Locate the cell with the specified text and output its (X, Y) center coordinate. 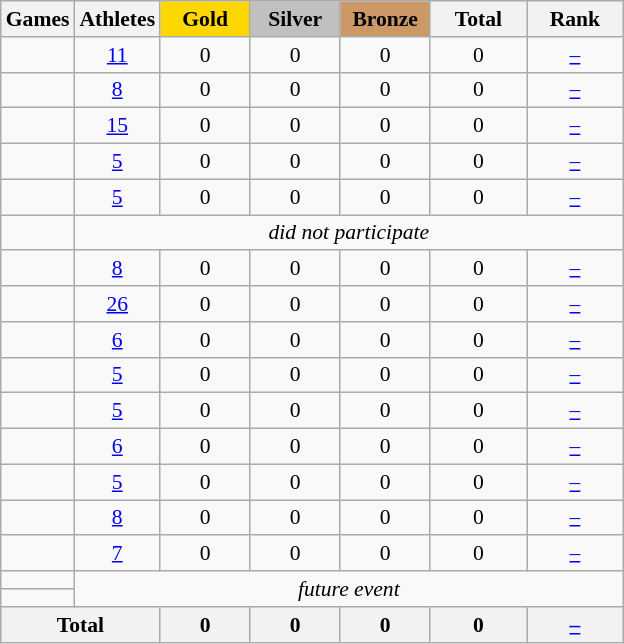
Silver (295, 19)
7 (117, 554)
Athletes (117, 19)
Bronze (385, 19)
11 (117, 55)
did not participate (348, 233)
15 (117, 126)
26 (117, 304)
Games (38, 19)
future event (348, 589)
Rank (576, 19)
Gold (205, 19)
